Identify which cell holds the provided text, then report its (x, y) central coordinate. 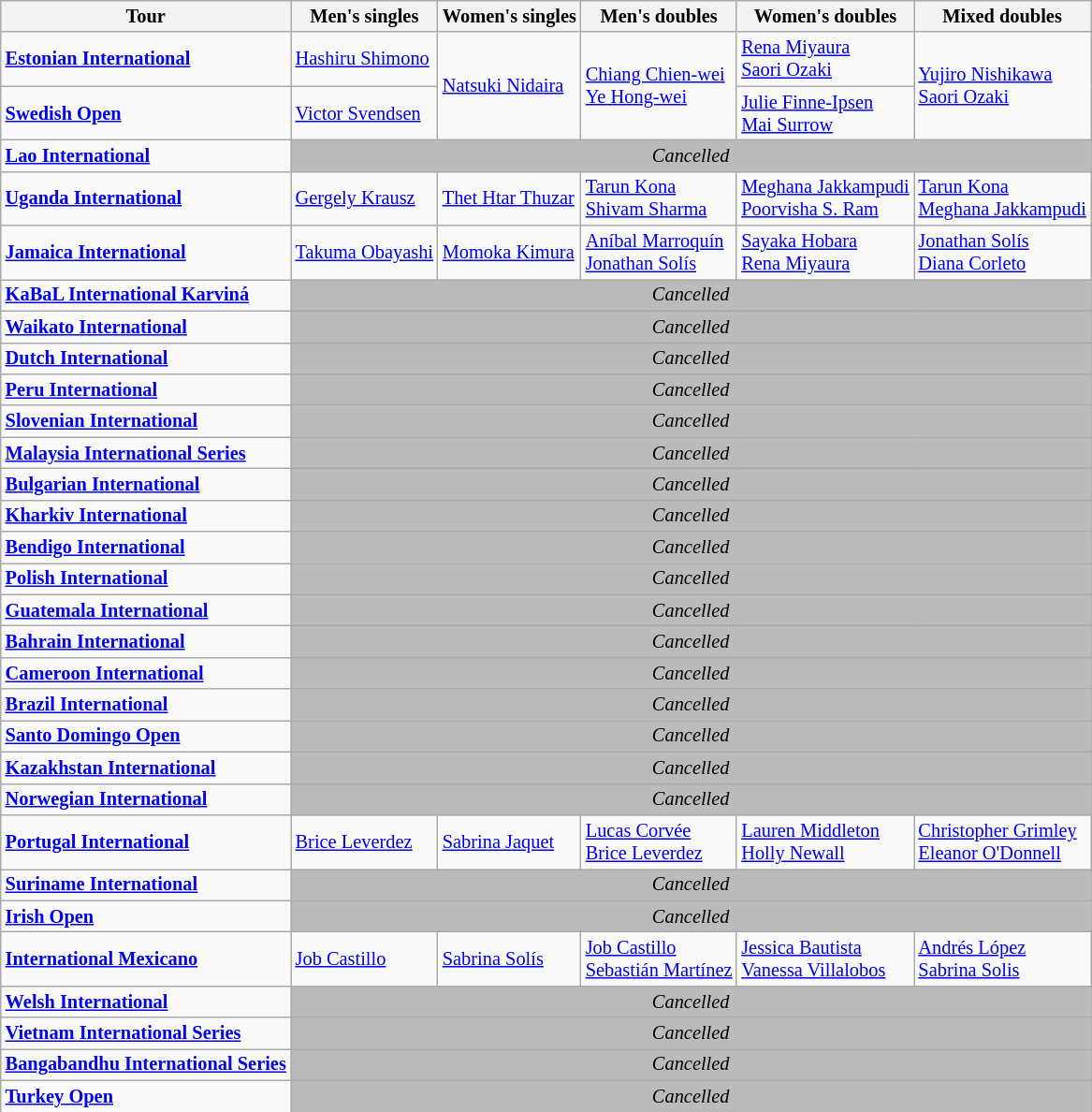
KaBaL International Karviná (146, 295)
Jonathan Solís Diana Corleto (1003, 253)
Jamaica International (146, 253)
Julie Finne-Ipsen Mai Surrow (825, 113)
Momoka Kimura (509, 253)
Thet Htar Thuzar (509, 198)
Lauren Middleton Holly Newall (825, 841)
Brice Leverdez (365, 841)
Kazakhstan International (146, 768)
Sabrina Solís (509, 958)
Peru International (146, 389)
Andrés López Sabrina Solis (1003, 958)
Bangabandhu International Series (146, 1064)
Rena Miyaura Saori Ozaki (825, 59)
Christopher Grimley Eleanor O'Donnell (1003, 841)
Dutch International (146, 358)
Welsh International (146, 1002)
Tarun Kona Shivam Sharma (659, 198)
Bulgarian International (146, 484)
Suriname International (146, 885)
Sabrina Jaquet (509, 841)
Chiang Chien-wei Ye Hong-wei (659, 86)
Vietnam International Series (146, 1033)
Hashiru Shimono (365, 59)
Uganda International (146, 198)
Swedish Open (146, 113)
Bendigo International (146, 548)
Men's singles (365, 16)
Tarun Kona Meghana Jakkampudi (1003, 198)
Guatemala International (146, 610)
Mixed doubles (1003, 16)
Cameroon International (146, 673)
Kharkiv International (146, 516)
Takuma Obayashi (365, 253)
Slovenian International (146, 421)
Sayaka Hobara Rena Miyaura (825, 253)
Waikato International (146, 327)
Lao International (146, 155)
Job Castillo Sebastián Martínez (659, 958)
Natsuki Nidaira (509, 86)
Brazil International (146, 705)
Jessica Bautista Vanessa Villalobos (825, 958)
Turkey Open (146, 1096)
Portugal International (146, 841)
Meghana Jakkampudi Poorvisha S. Ram (825, 198)
Women's doubles (825, 16)
Irish Open (146, 916)
Polish International (146, 578)
Bahrain International (146, 641)
Gergely Krausz (365, 198)
Job Castillo (365, 958)
Lucas Corvée Brice Leverdez (659, 841)
Women's singles (509, 16)
Aníbal Marroquín Jonathan Solís (659, 253)
Yujiro Nishikawa Saori Ozaki (1003, 86)
Santo Domingo Open (146, 736)
Malaysia International Series (146, 453)
Norwegian International (146, 799)
International Mexicano (146, 958)
Tour (146, 16)
Victor Svendsen (365, 113)
Men's doubles (659, 16)
Estonian International (146, 59)
